For the text-containing cell, return its midpoint in (X, Y) coordinate format. 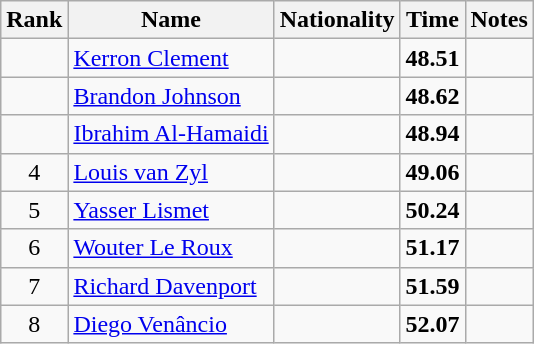
7 (34, 286)
48.51 (432, 58)
Rank (34, 20)
Ibrahim Al-Hamaidi (171, 134)
49.06 (432, 172)
48.62 (432, 96)
Wouter Le Roux (171, 248)
5 (34, 210)
Brandon Johnson (171, 96)
52.07 (432, 324)
51.17 (432, 248)
8 (34, 324)
48.94 (432, 134)
Nationality (337, 20)
Name (171, 20)
Notes (499, 20)
Time (432, 20)
4 (34, 172)
Louis van Zyl (171, 172)
50.24 (432, 210)
6 (34, 248)
51.59 (432, 286)
Diego Venâncio (171, 324)
Richard Davenport (171, 286)
Yasser Lismet (171, 210)
Kerron Clement (171, 58)
